Provide the [x, y] coordinate of the cell's center where the given text is located.  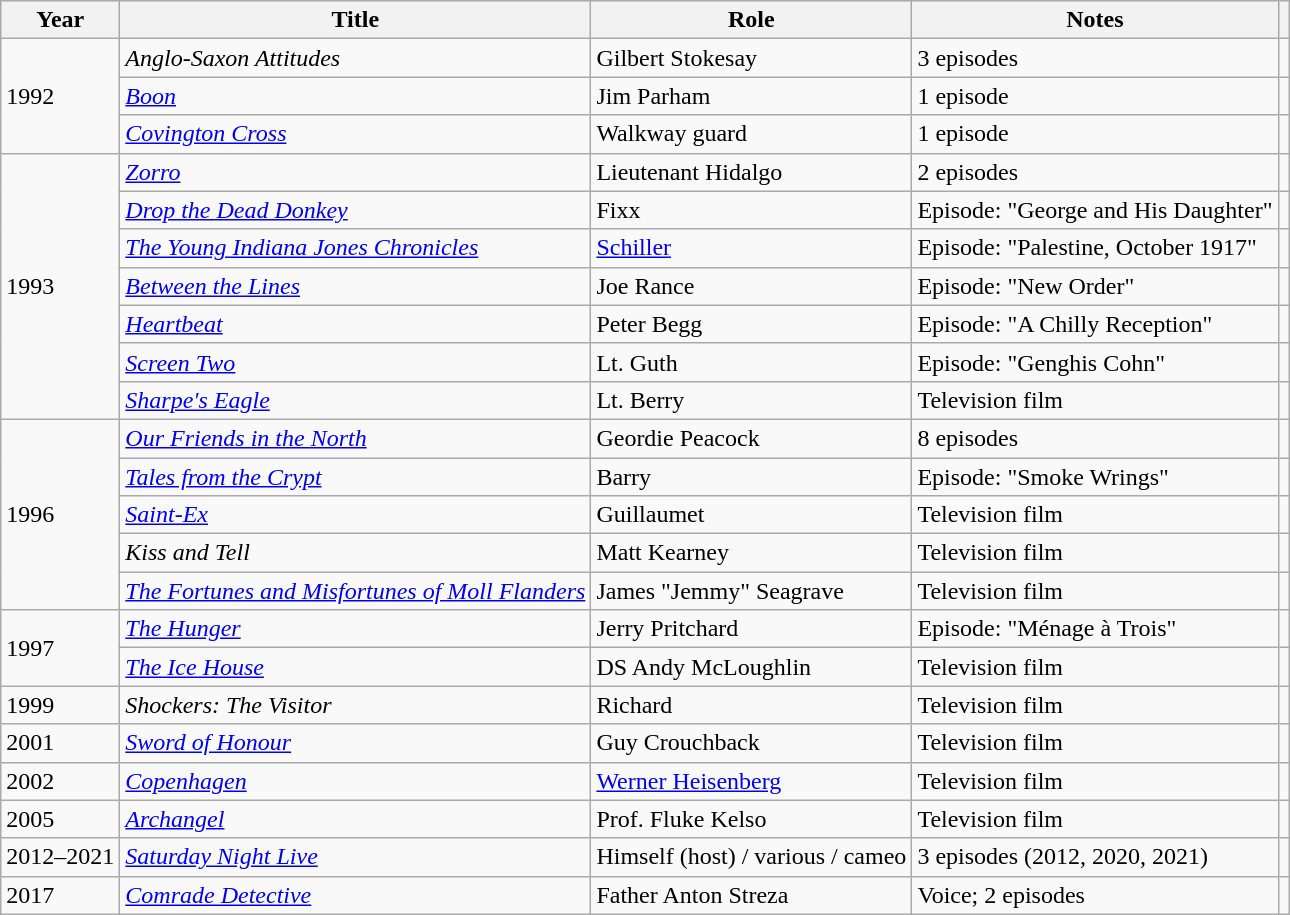
2001 [60, 743]
8 episodes [1095, 438]
Episode: "Smoke Wrings" [1095, 477]
The Young Indiana Jones Chronicles [356, 248]
Our Friends in the North [356, 438]
James "Jemmy" Seagrave [752, 591]
DS Andy McLoughlin [752, 667]
Episode: "Palestine, October 1917" [1095, 248]
Sharpe's Eagle [356, 400]
Guillaumet [752, 515]
Himself (host) / various / cameo [752, 857]
Shockers: The Visitor [356, 705]
Boon [356, 96]
Jerry Pritchard [752, 629]
Joe Rance [752, 286]
Anglo-Saxon Attitudes [356, 58]
2017 [60, 895]
Screen Two [356, 362]
Kiss and Tell [356, 553]
2012–2021 [60, 857]
Episode: "A Chilly Reception" [1095, 324]
Richard [752, 705]
Peter Begg [752, 324]
Episode: "New Order" [1095, 286]
The Fortunes and Misfortunes of Moll Flanders [356, 591]
Sword of Honour [356, 743]
1999 [60, 705]
Tales from the Crypt [356, 477]
Episode: "Genghis Cohn" [1095, 362]
Matt Kearney [752, 553]
Saint-Ex [356, 515]
Saturday Night Live [356, 857]
Comrade Detective [356, 895]
2005 [60, 819]
1993 [60, 286]
Drop the Dead Donkey [356, 210]
The Hunger [356, 629]
Prof. Fluke Kelso [752, 819]
Fixx [752, 210]
Title [356, 20]
Covington Cross [356, 134]
Lieutenant Hidalgo [752, 172]
Barry [752, 477]
The Ice House [356, 667]
Geordie Peacock [752, 438]
Jim Parham [752, 96]
Lt. Berry [752, 400]
1997 [60, 648]
3 episodes [1095, 58]
Zorro [356, 172]
Between the Lines [356, 286]
1992 [60, 96]
Episode: "Ménage à Trois" [1095, 629]
Episode: "George and His Daughter" [1095, 210]
Guy Crouchback [752, 743]
Werner Heisenberg [752, 781]
Walkway guard [752, 134]
Year [60, 20]
Archangel [356, 819]
Voice; 2 episodes [1095, 895]
Father Anton Streza [752, 895]
1996 [60, 514]
Notes [1095, 20]
Copenhagen [356, 781]
Gilbert Stokesay [752, 58]
2002 [60, 781]
Heartbeat [356, 324]
Role [752, 20]
Schiller [752, 248]
3 episodes (2012, 2020, 2021) [1095, 857]
2 episodes [1095, 172]
Lt. Guth [752, 362]
